Detect which cell encompasses the target text, then output its (x, y) center coordinate. 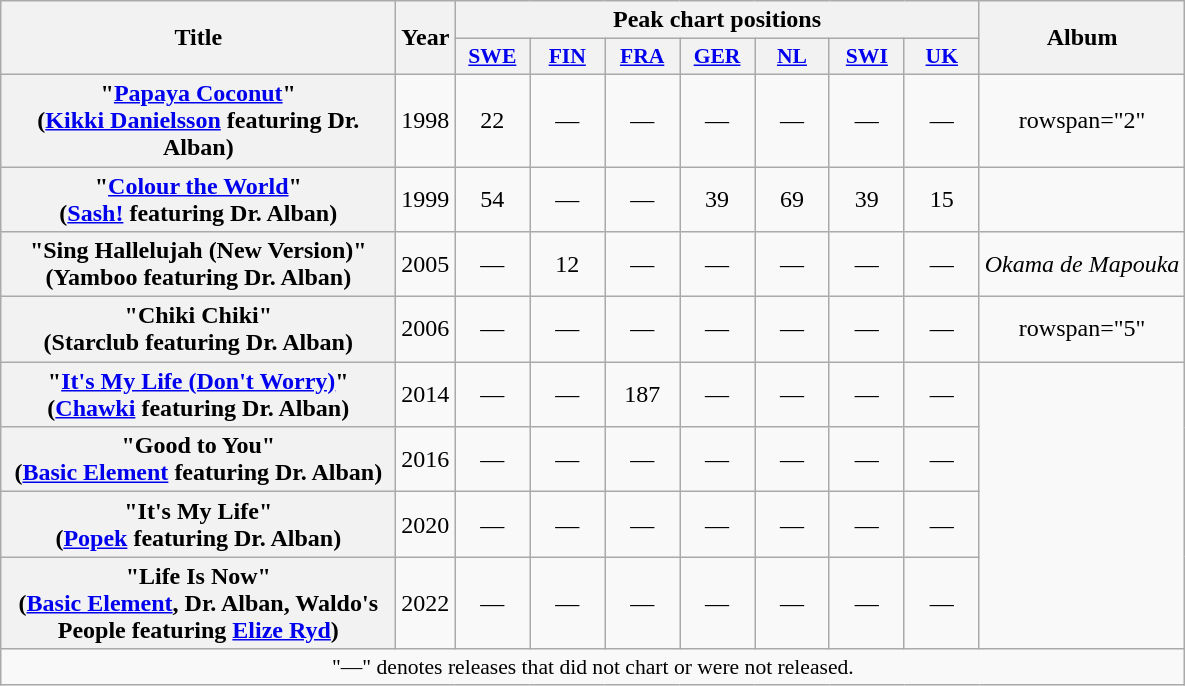
2006 (426, 330)
FIN (568, 57)
Year (426, 38)
187 (642, 394)
"Colour the World"(Sash! featuring Dr. Alban) (198, 198)
2005 (426, 264)
FRA (642, 57)
NL (792, 57)
"It's My Life (Don't Worry)"(Chawki featuring Dr. Alban) (198, 394)
rowspan="2" (1082, 120)
2022 (426, 603)
54 (492, 198)
"Chiki Chiki"(Starclub featuring Dr. Alban) (198, 330)
1999 (426, 198)
69 (792, 198)
2014 (426, 394)
15 (942, 198)
"—" denotes releases that did not chart or were not released. (593, 667)
22 (492, 120)
"It's My Life"(Popek featuring Dr. Alban) (198, 524)
1998 (426, 120)
rowspan="5" (1082, 330)
"Papaya Coconut" (Kikki Danielsson featuring Dr. Alban) (198, 120)
2020 (426, 524)
2016 (426, 460)
"Life Is Now"(Basic Element, Dr. Alban, Waldo's People featuring Elize Ryd) (198, 603)
Album (1082, 38)
GER (718, 57)
Okama de Mapouka (1082, 264)
SWI (866, 57)
Peak chart positions (717, 20)
Title (198, 38)
"Good to You"(Basic Element featuring Dr. Alban) (198, 460)
"Sing Hallelujah (New Version)"(Yamboo featuring Dr. Alban) (198, 264)
12 (568, 264)
UK (942, 57)
SWE (492, 57)
